Return (X, Y) of the center of cell containing provided text 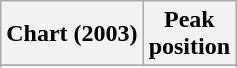
Peakposition (189, 34)
Chart (2003) (72, 34)
